Identify which cell holds the provided text, then report its (x, y) central coordinate. 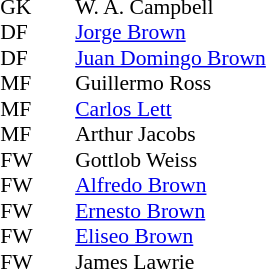
Jorge Brown (170, 33)
Guillermo Ross (170, 83)
Eliseo Brown (170, 237)
Gottlob Weiss (170, 160)
Alfredo Brown (170, 185)
Arthur Jacobs (170, 135)
Carlos Lett (170, 109)
Juan Domingo Brown (170, 58)
Ernesto Brown (170, 211)
